Search for the cell housing the specified text and yield its (X, Y) center coordinate. 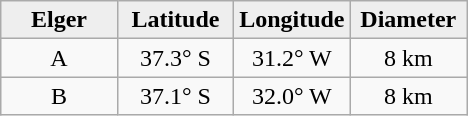
31.2° W (292, 58)
A (59, 58)
37.3° S (175, 58)
Diameter (408, 20)
32.0° W (292, 96)
37.1° S (175, 96)
Elger (59, 20)
Longitude (292, 20)
Latitude (175, 20)
B (59, 96)
